Extract the (X, Y) coordinate from the center of the cell holding the provided text.  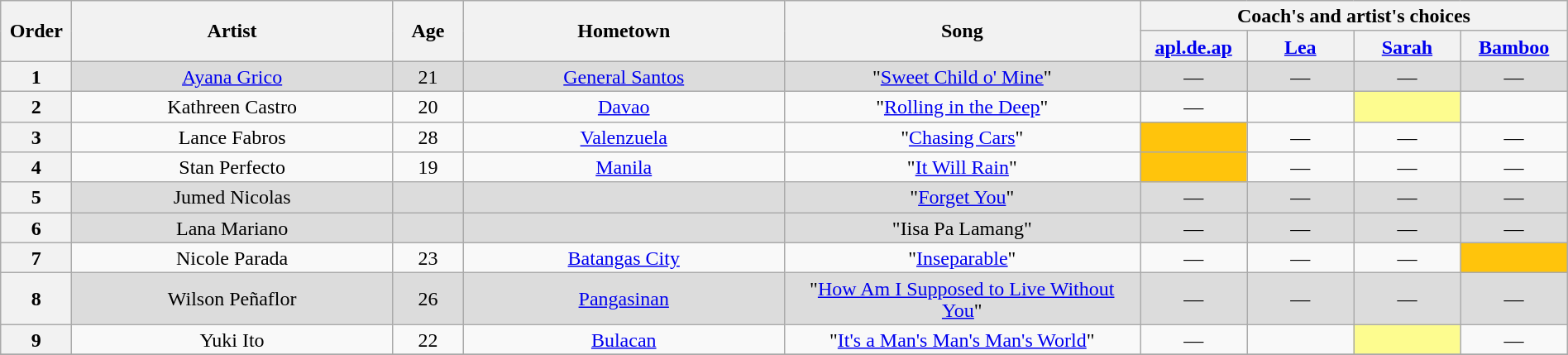
4 (36, 167)
9 (36, 339)
23 (428, 258)
Wilson Peñaflor (232, 299)
21 (428, 76)
"Forget You" (963, 197)
Kathreen Castro (232, 106)
19 (428, 167)
Bulacan (624, 339)
Lea (1300, 46)
"It Will Rain" (963, 167)
1 (36, 76)
Order (36, 31)
2 (36, 106)
Bamboo (1513, 46)
8 (36, 299)
7 (36, 258)
Age (428, 31)
Lance Fabros (232, 137)
General Santos (624, 76)
Jumed Nicolas (232, 197)
Stan Perfecto (232, 167)
Coach's and artist's choices (1355, 17)
Artist (232, 31)
"How Am I Supposed to Live Without You" (963, 299)
"Sweet Child o' Mine" (963, 76)
Nicole Parada (232, 258)
Manila (624, 167)
apl.de.ap (1194, 46)
Lana Mariano (232, 228)
Yuki Ito (232, 339)
3 (36, 137)
"Iisa Pa Lamang" (963, 228)
Davao (624, 106)
Pangasinan (624, 299)
"It's a Man's Man's Man's World" (963, 339)
"Chasing Cars" (963, 137)
Sarah (1408, 46)
Song (963, 31)
Batangas City (624, 258)
Ayana Grico (232, 76)
22 (428, 339)
6 (36, 228)
"Rolling in the Deep" (963, 106)
20 (428, 106)
Valenzuela (624, 137)
28 (428, 137)
5 (36, 197)
Hometown (624, 31)
26 (428, 299)
"Inseparable" (963, 258)
